Output the [X, Y] coordinate of the center of the cell containing the given text.  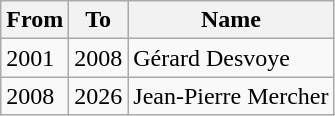
Name [231, 20]
Gérard Desvoye [231, 58]
From [35, 20]
2001 [35, 58]
2026 [98, 96]
Jean-Pierre Mercher [231, 96]
To [98, 20]
